Provide the [X, Y] coordinate of the cell's center where the given text is located.  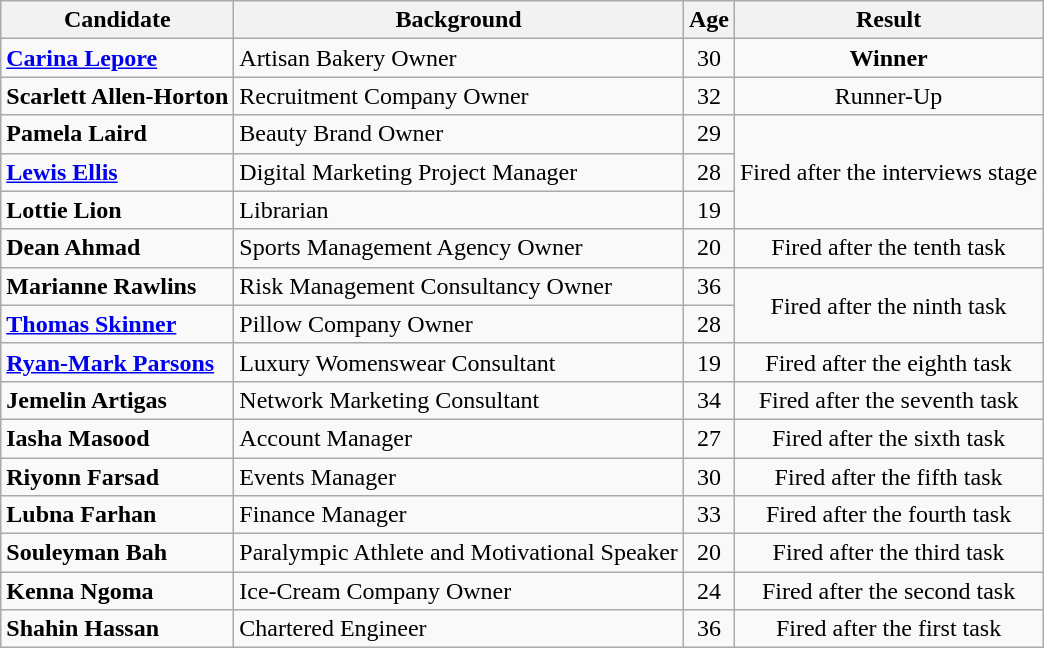
Ice-Cream Company Owner [459, 591]
Marianne Rawlins [118, 286]
Fired after the interviews stage [888, 172]
33 [708, 515]
Lottie Lion [118, 210]
Recruitment Company Owner [459, 96]
Fired after the first task [888, 629]
Result [888, 20]
Runner-Up [888, 96]
Thomas Skinner [118, 324]
Kenna Ngoma [118, 591]
Fired after the sixth task [888, 438]
Fired after the seventh task [888, 400]
24 [708, 591]
Fired after the second task [888, 591]
Fired after the third task [888, 553]
Riyonn Farsad [118, 477]
Jemelin Artigas [118, 400]
Lewis Ellis [118, 172]
Fired after the fourth task [888, 515]
Iasha Masood [118, 438]
Ryan-Mark Parsons [118, 362]
Network Marketing Consultant [459, 400]
Finance Manager [459, 515]
Beauty Brand Owner [459, 134]
Dean Ahmad [118, 248]
29 [708, 134]
32 [708, 96]
Scarlett Allen-Horton [118, 96]
Events Manager [459, 477]
Shahin Hassan [118, 629]
Candidate [118, 20]
Sports Management Agency Owner [459, 248]
Chartered Engineer [459, 629]
Background [459, 20]
Fired after the eighth task [888, 362]
Winner [888, 58]
Paralympic Athlete and Motivational Speaker [459, 553]
Lubna Farhan [118, 515]
Risk Management Consultancy Owner [459, 286]
34 [708, 400]
Artisan Bakery Owner [459, 58]
Carina Lepore [118, 58]
Librarian [459, 210]
Fired after the fifth task [888, 477]
Luxury Womenswear Consultant [459, 362]
Digital Marketing Project Manager [459, 172]
Fired after the tenth task [888, 248]
27 [708, 438]
Age [708, 20]
Pillow Company Owner [459, 324]
Fired after the ninth task [888, 305]
Pamela Laird [118, 134]
Account Manager [459, 438]
Souleyman Bah [118, 553]
